Pinpoint the cell where the given text exists, returning its (x, y) midpoint coordinate. 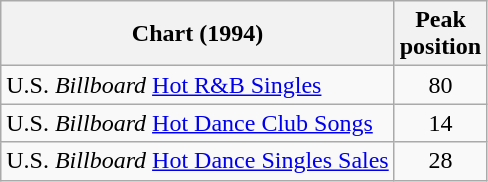
U.S. Billboard Hot Dance Singles Sales (198, 161)
14 (440, 123)
Chart (1994) (198, 34)
Peakposition (440, 34)
80 (440, 85)
U.S. Billboard Hot R&B Singles (198, 85)
U.S. Billboard Hot Dance Club Songs (198, 123)
28 (440, 161)
